Return the (X, Y) coordinate for the center point of the cell that contains the specified text.  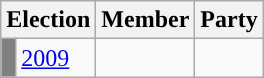
Party (229, 20)
Election (48, 20)
Member (146, 20)
2009 (56, 58)
